Extract the [x, y] coordinate from the center of the cell holding the provided text.  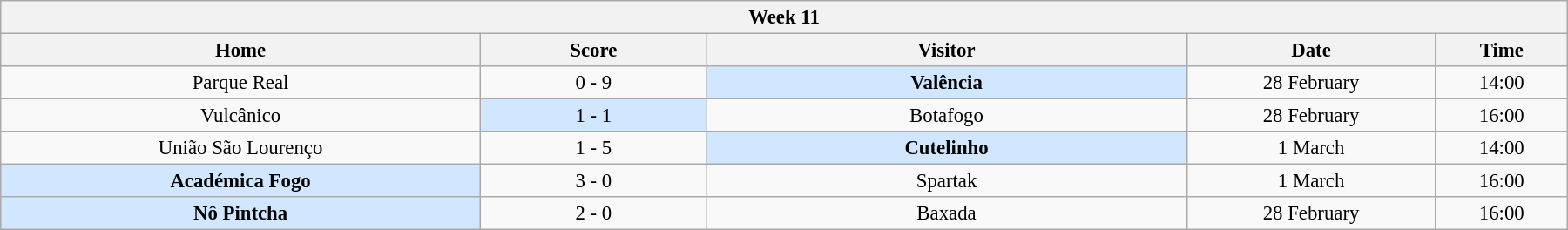
Date [1310, 51]
Parque Real [240, 83]
Valência [947, 83]
1 - 1 [594, 116]
Time [1502, 51]
Baxada [947, 213]
Vulcânico [240, 116]
Score [594, 51]
Académica Fogo [240, 181]
Botafogo [947, 116]
0 - 9 [594, 83]
Cutelinho [947, 148]
Week 11 [784, 17]
Spartak [947, 181]
3 - 0 [594, 181]
União São Lourenço [240, 148]
2 - 0 [594, 213]
Nô Pintcha [240, 213]
Visitor [947, 51]
1 - 5 [594, 148]
Home [240, 51]
